Scan for the cell matching the given text and deliver its (x, y) coordinate at center. 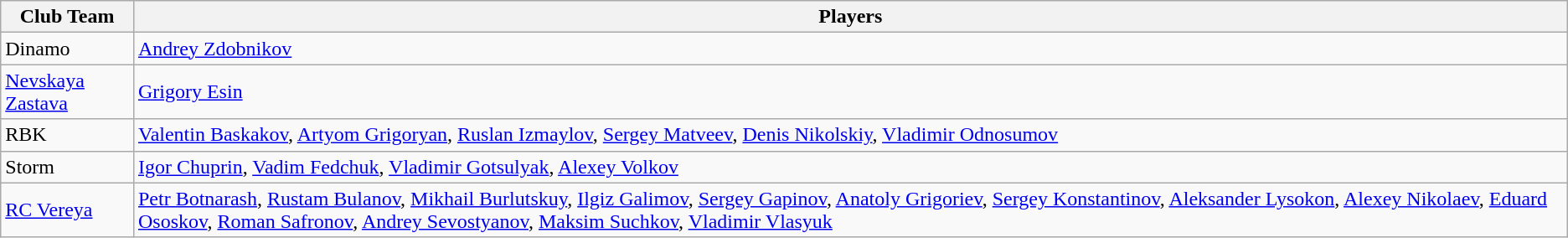
RBK (67, 135)
Club Team (67, 17)
Nevskaya Zastava (67, 92)
Dinamo (67, 49)
Storm (67, 167)
RC Vereya (67, 210)
Players (850, 17)
Valentin Baskakov, Artyom Grigoryan, Ruslan Izmaylov, Sergey Matveev, Denis Nikolskiy, Vladimir Odnosumov (850, 135)
Grigory Esin (850, 92)
Andrey Zdobnikov (850, 49)
Igor Chuprin, Vadim Fedchuk, Vladimir Gotsulyak, Alexey Volkov (850, 167)
